For the text-containing cell, return its midpoint in (X, Y) coordinate format. 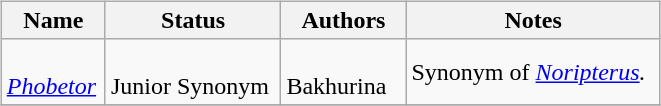
Notes (533, 20)
Synonym of Noripterus. (533, 72)
Authors (344, 20)
Phobetor (53, 72)
Name (53, 20)
Bakhurina (338, 72)
Status (192, 20)
Junior Synonym (192, 72)
